Determine the [X, Y] coordinate at the center of the cell enclosing the given text.  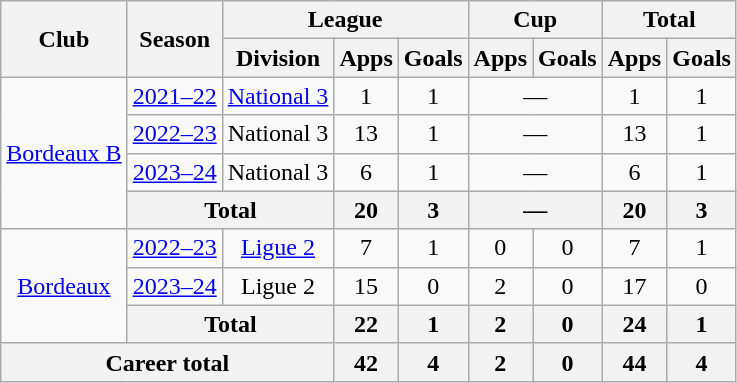
22 [366, 324]
17 [634, 286]
Career total [168, 362]
2021–22 [174, 96]
42 [366, 362]
Cup [535, 20]
Division [278, 58]
Season [174, 39]
Bordeaux [64, 286]
Bordeaux B [64, 153]
44 [634, 362]
15 [366, 286]
Club [64, 39]
League [345, 20]
24 [634, 324]
